Return the (X, Y) coordinate for the center point of the cell that contains the specified text.  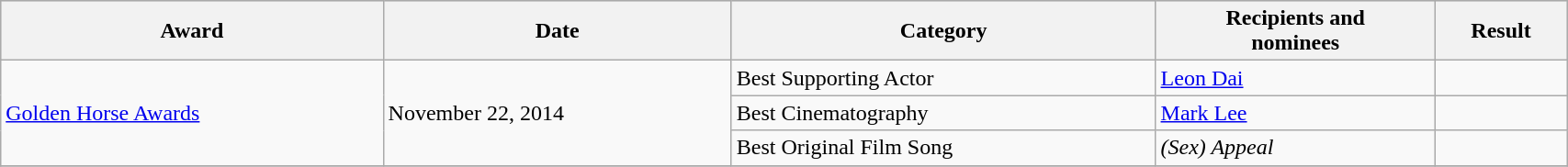
November 22, 2014 (557, 113)
Golden Horse Awards (192, 113)
Best Original Film Song (943, 148)
Recipients and nominees (1295, 31)
Best Cinematography (943, 113)
Category (943, 31)
Leon Dai (1295, 78)
Result (1501, 31)
Mark Lee (1295, 113)
(Sex) Appeal (1295, 148)
Award (192, 31)
Date (557, 31)
Best Supporting Actor (943, 78)
